Capture the cell that displays the provided text and extract its [x, y] central coordinate. 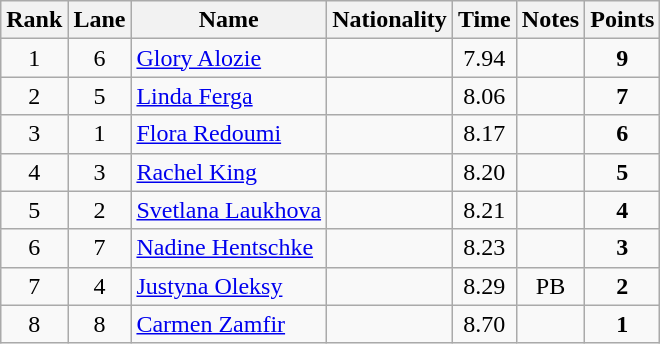
8.06 [484, 96]
Svetlana Laukhova [229, 210]
Notes [550, 20]
8.23 [484, 248]
8.21 [484, 210]
8.20 [484, 172]
Flora Redoumi [229, 134]
8.70 [484, 324]
8.17 [484, 134]
Time [484, 20]
Lane [100, 20]
Linda Ferga [229, 96]
7.94 [484, 58]
Nationality [390, 20]
Name [229, 20]
Justyna Oleksy [229, 286]
Carmen Zamfir [229, 324]
Nadine Hentschke [229, 248]
8.29 [484, 286]
Points [622, 20]
PB [550, 286]
9 [622, 58]
Rachel King [229, 172]
Rank [34, 20]
Glory Alozie [229, 58]
